Scan for the cell matching the given text and deliver its [x, y] coordinate at center. 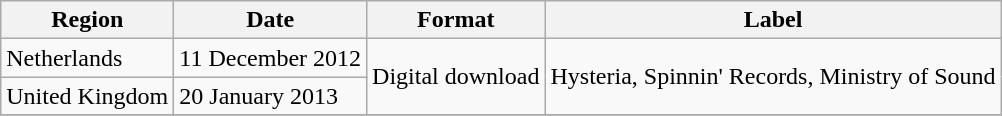
11 December 2012 [270, 58]
Label [773, 20]
20 January 2013 [270, 96]
United Kingdom [88, 96]
Date [270, 20]
Format [456, 20]
Region [88, 20]
Digital download [456, 77]
Netherlands [88, 58]
Hysteria, Spinnin' Records, Ministry of Sound [773, 77]
